Identify which cell holds the provided text, then report its [X, Y] central coordinate. 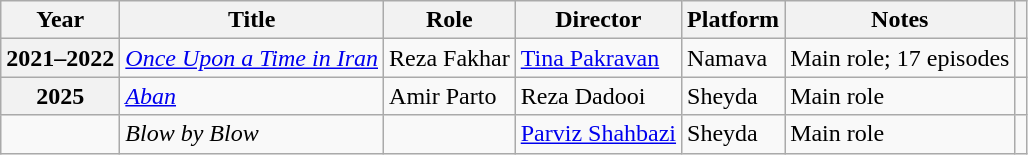
Tina Pakravan [598, 58]
Notes [900, 20]
Main role; 17 episodes [900, 58]
Namava [734, 58]
Platform [734, 20]
Director [598, 20]
Once Upon a Time in Iran [252, 58]
Parviz Shahbazi [598, 134]
2025 [60, 96]
Amir Parto [450, 96]
Year [60, 20]
Reza Fakhar [450, 58]
2021–2022 [60, 58]
Blow by Blow [252, 134]
Reza Dadooi [598, 96]
Aban [252, 96]
Role [450, 20]
Title [252, 20]
